Output the [x, y] coordinate of the center of the cell containing the given text.  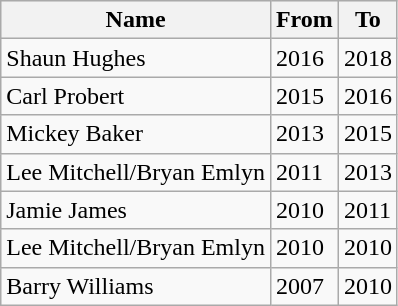
2018 [368, 58]
To [368, 20]
Shaun Hughes [136, 58]
From [304, 20]
Name [136, 20]
Mickey Baker [136, 134]
2007 [304, 286]
Jamie James [136, 210]
Barry Williams [136, 286]
Carl Probert [136, 96]
